Scan for the cell matching the given text and deliver its [X, Y] coordinate at center. 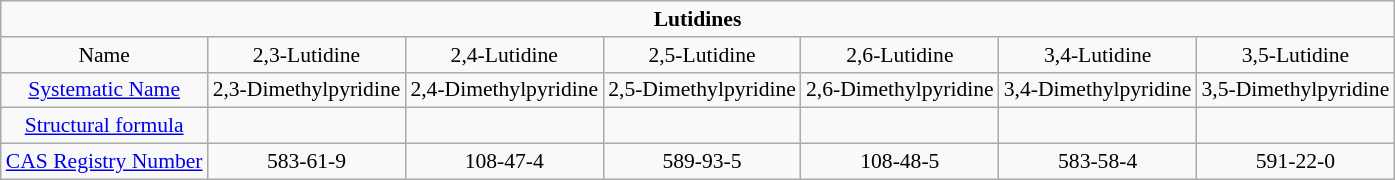
Lutidines [698, 19]
589-93-5 [702, 162]
583-58-4 [1098, 162]
2,3-Dimethylpyridine [307, 90]
3,5-Lutidine [1296, 55]
2,6-Dimethylpyridine [900, 90]
108-48-5 [900, 162]
2,3-Lutidine [307, 55]
583-61-9 [307, 162]
3,4-Dimethylpyridine [1098, 90]
Structural formula [104, 126]
591-22-0 [1296, 162]
Name [104, 55]
3,5-Dimethylpyridine [1296, 90]
3,4-Lutidine [1098, 55]
Systematic Name [104, 90]
108-47-4 [504, 162]
2,6-Lutidine [900, 55]
2,4-Lutidine [504, 55]
2,5-Lutidine [702, 55]
CAS Registry Number [104, 162]
2,5-Dimethylpyridine [702, 90]
2,4-Dimethylpyridine [504, 90]
